Identify which cell holds the provided text, then report its [X, Y] central coordinate. 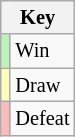
Key [38, 17]
Defeat [42, 118]
Win [42, 51]
Draw [42, 85]
